For the text-containing cell, return its midpoint in [X, Y] coordinate format. 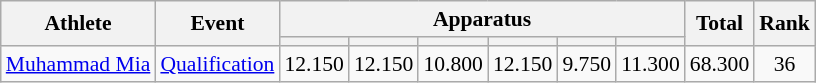
Event [217, 24]
11.300 [650, 64]
68.300 [720, 64]
Muhammad Mia [78, 64]
Athlete [78, 24]
9.750 [586, 64]
Rank [784, 24]
Total [720, 24]
Qualification [217, 64]
36 [784, 64]
10.800 [452, 64]
Apparatus [482, 19]
